Return the (x, y) coordinate for the center point of the cell that contains the specified text.  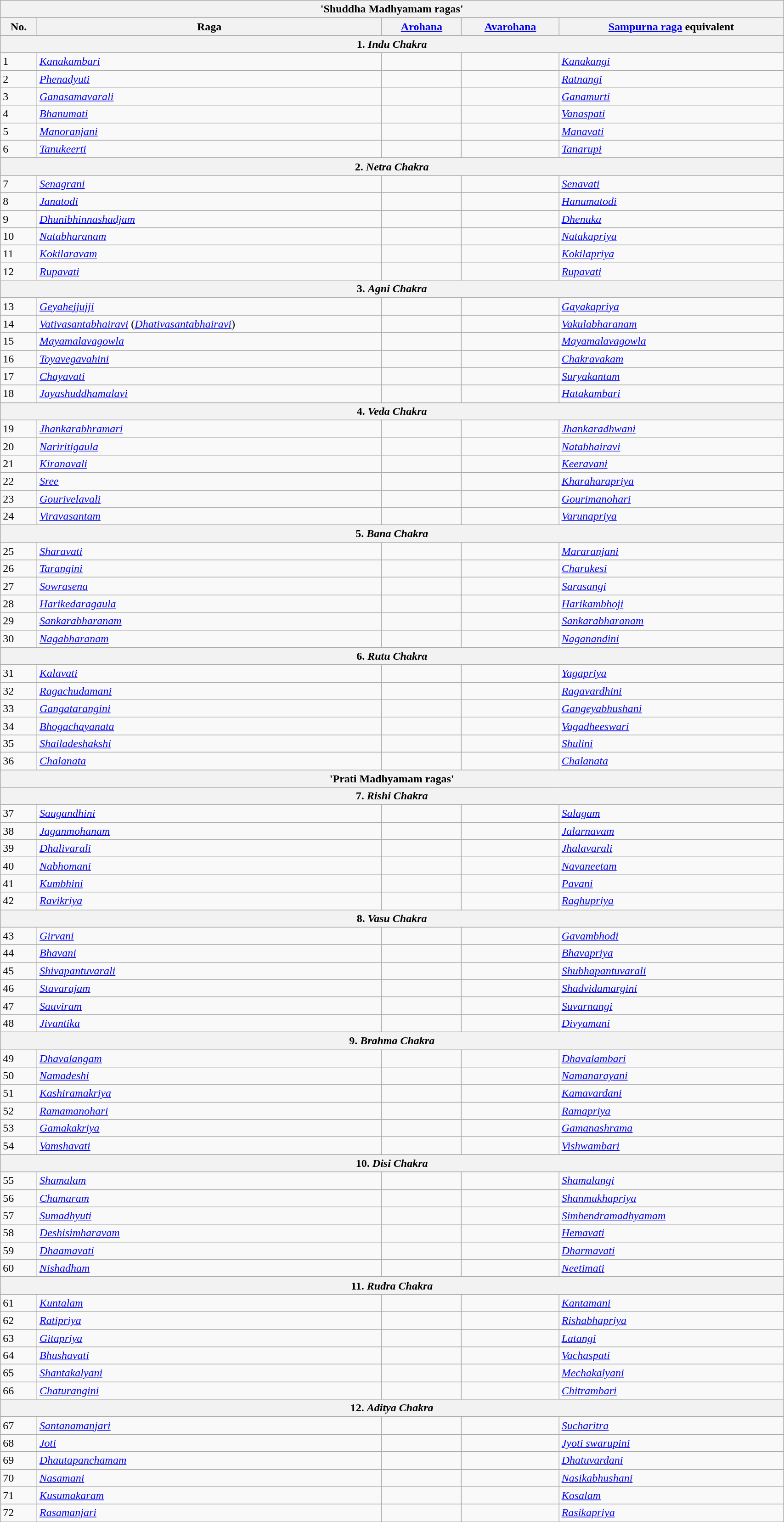
60 (19, 1268)
Latangi (671, 1338)
Toyavegavahini (209, 359)
69 (19, 1460)
51 (19, 1093)
Jyoti swarupini (671, 1443)
Shadvidamargini (671, 988)
30 (19, 639)
4 (19, 114)
Sree (209, 481)
Chayavati (209, 376)
45 (19, 971)
Jaganmohanam (209, 831)
14 (19, 324)
Navaneetam (671, 866)
Namadeshi (209, 1076)
Ragachudamani (209, 691)
Santanamanjari (209, 1426)
25 (19, 551)
Vagadheeswari (671, 726)
Mararanjani (671, 551)
Rasamanjari (209, 1513)
Nagabharanam (209, 639)
Keeravani (671, 464)
Vanaspati (671, 114)
43 (19, 936)
Chakravakam (671, 359)
50 (19, 1076)
Nabhomani (209, 866)
Ragavardhini (671, 691)
32 (19, 691)
1 (19, 62)
66 (19, 1391)
72 (19, 1513)
16 (19, 359)
Jayashuddhamalavi (209, 394)
Vakulabharanam (671, 324)
Gourimanohari (671, 498)
Kalavati (209, 673)
'Prati Madhyamam ragas' (392, 779)
53 (19, 1128)
Kharaharapriya (671, 481)
No. (19, 27)
Gamanashrama (671, 1128)
Kumbhini (209, 883)
'Shuddha Madhyamam ragas' (392, 9)
18 (19, 394)
Dhatuvardani (671, 1460)
71 (19, 1495)
Yagapriya (671, 673)
Ratipriya (209, 1320)
Deshisimharavam (209, 1233)
38 (19, 831)
Girvani (209, 936)
34 (19, 726)
31 (19, 673)
65 (19, 1373)
Nasamani (209, 1478)
19 (19, 429)
Kosalam (671, 1495)
Chaturangini (209, 1391)
61 (19, 1303)
Ravikriya (209, 901)
Kusumakaram (209, 1495)
Gangeyabhushani (671, 708)
Ramamanohari (209, 1111)
Sampurna raga equivalent (671, 27)
5. Bana Chakra (392, 534)
Harikedaragaula (209, 604)
Sumadhyuti (209, 1216)
Sowrasena (209, 586)
11 (19, 254)
Natabharanam (209, 237)
Shantakalyani (209, 1373)
Bhanumati (209, 114)
Kiranavali (209, 464)
Harikambhoji (671, 604)
Jhalavarali (671, 849)
Dharmavati (671, 1250)
Kashiramakriya (209, 1093)
5 (19, 131)
Sharavati (209, 551)
Ramapriya (671, 1111)
8. Vasu Chakra (392, 918)
Bhavani (209, 953)
1. Indu Chakra (392, 44)
2 (19, 79)
21 (19, 464)
48 (19, 1023)
47 (19, 1006)
35 (19, 743)
9 (19, 219)
56 (19, 1198)
Dhunibhinnashadjam (209, 219)
26 (19, 569)
6. Rutu Chakra (392, 656)
Neetimati (671, 1268)
Ganasamavarali (209, 96)
11. Rudra Chakra (392, 1285)
Shamalam (209, 1181)
Kanakambari (209, 62)
Avarohana (510, 27)
42 (19, 901)
3. Agni Chakra (392, 289)
6 (19, 149)
Jivantika (209, 1023)
Dhavalangam (209, 1058)
12 (19, 272)
Kamavardani (671, 1093)
59 (19, 1250)
Naganandini (671, 639)
Vamshavati (209, 1146)
Kokilapriya (671, 254)
Senagrani (209, 184)
46 (19, 988)
63 (19, 1338)
Dhavalambari (671, 1058)
7 (19, 184)
Gayakapriya (671, 306)
52 (19, 1111)
Kuntalam (209, 1303)
Charukesi (671, 569)
23 (19, 498)
Viravasantam (209, 516)
Vachaspati (671, 1356)
Raghupriya (671, 901)
Raga (209, 27)
68 (19, 1443)
Manoranjani (209, 131)
58 (19, 1233)
Vishwambari (671, 1146)
Nasikabhushani (671, 1478)
22 (19, 481)
Jhankarabhramari (209, 429)
Dhenuka (671, 219)
67 (19, 1426)
Suryakantam (671, 376)
Kokilaravam (209, 254)
40 (19, 866)
28 (19, 604)
Hanumatodi (671, 201)
Dhautapanchamam (209, 1460)
Chitrambari (671, 1391)
20 (19, 446)
Bhogachayanata (209, 726)
Hatakambari (671, 394)
Sarasangi (671, 586)
Nishadham (209, 1268)
Tanarupi (671, 149)
Ratnangi (671, 79)
Dhaamavati (209, 1250)
Tarangini (209, 569)
Natabhairavi (671, 446)
33 (19, 708)
Gangatarangini (209, 708)
29 (19, 621)
10 (19, 237)
39 (19, 849)
Janatodi (209, 201)
49 (19, 1058)
Mechakalyani (671, 1373)
7. Rishi Chakra (392, 796)
2. Netra Chakra (392, 166)
Ganamurti (671, 96)
64 (19, 1356)
Manavati (671, 131)
Sucharitra (671, 1426)
Saugandhini (209, 814)
Bhushavati (209, 1356)
44 (19, 953)
3 (19, 96)
8 (19, 201)
12. Aditya Chakra (392, 1408)
24 (19, 516)
Shailadeshakshi (209, 743)
Nariritigaula (209, 446)
27 (19, 586)
9. Brahma Chakra (392, 1041)
Pavani (671, 883)
Shanmukhapriya (671, 1198)
10. Disi Chakra (392, 1163)
Chamaram (209, 1198)
Rasikapriya (671, 1513)
37 (19, 814)
Senavati (671, 184)
Simhendramadhyamam (671, 1216)
55 (19, 1181)
Varunapriya (671, 516)
Shivapantuvarali (209, 971)
15 (19, 341)
Gavambhodi (671, 936)
54 (19, 1146)
70 (19, 1478)
Sauviram (209, 1006)
36 (19, 761)
57 (19, 1216)
Phenadyuti (209, 79)
Dhalivarali (209, 849)
Gamakakriya (209, 1128)
Jhankaradhwani (671, 429)
Tanukeerti (209, 149)
13 (19, 306)
Geyahejjujji (209, 306)
Hemavati (671, 1233)
Kantamani (671, 1303)
41 (19, 883)
Rishabhapriya (671, 1320)
Arohana (422, 27)
Salagam (671, 814)
17 (19, 376)
Gourivelavali (209, 498)
Divyamani (671, 1023)
Shubhapantuvarali (671, 971)
Kanakangi (671, 62)
Shamalangi (671, 1181)
Joti (209, 1443)
Stavarajam (209, 988)
Natakapriya (671, 237)
Vativasantabhairavi (Dhativasantabhairavi) (209, 324)
Gitapriya (209, 1338)
Shulini (671, 743)
Suvarnangi (671, 1006)
4. Veda Chakra (392, 411)
Jalarnavam (671, 831)
Bhavapriya (671, 953)
Namanarayani (671, 1076)
62 (19, 1320)
